Detect which cell encompasses the target text, then output its [X, Y] center coordinate. 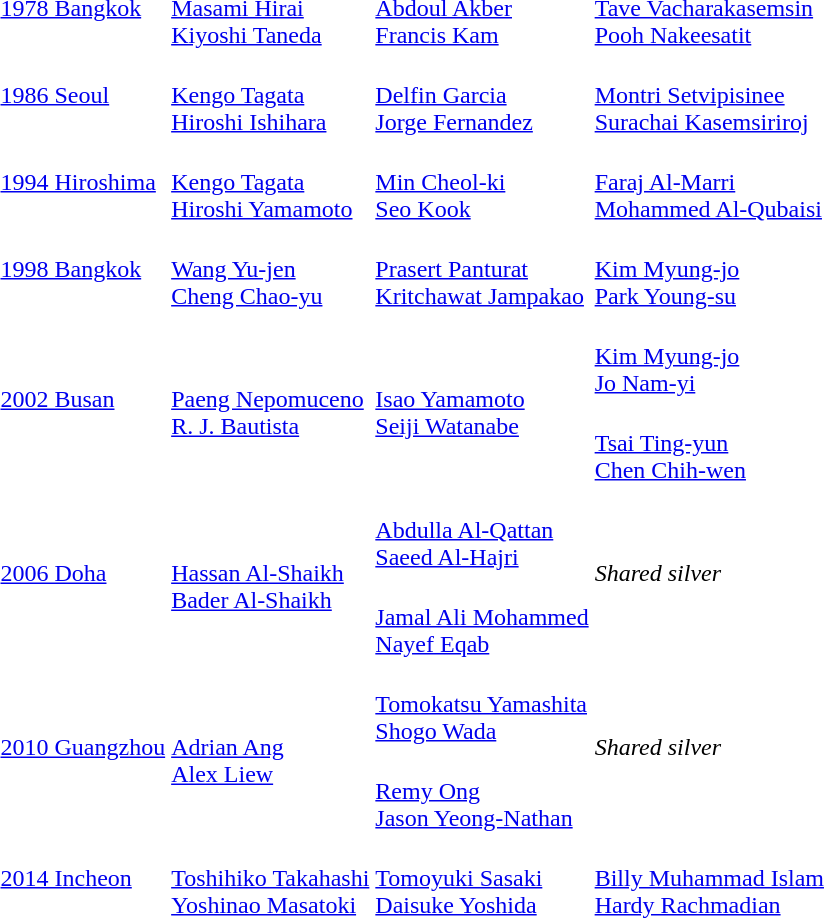
Hassan Al-ShaikhBader Al-Shaikh [270, 574]
Wang Yu-jenCheng Chao-yu [270, 269]
Prasert PanturatKritchawat Jampakao [482, 269]
Min Cheol-kiSeo Kook [482, 182]
Delfin GarciaJorge Fernandez [482, 95]
Adrian AngAlex Liew [270, 748]
Jamal Ali MohammedNayef Eqab [482, 617]
Abdulla Al-QattanSaeed Al-Hajri [482, 530]
Kengo TagataHiroshi Ishihara [270, 95]
Isao YamamotoSeiji Watanabe [482, 400]
Tomokatsu YamashitaShogo Wada [482, 704]
Remy OngJason Yeong-Nathan [482, 791]
Kengo TagataHiroshi Yamamoto [270, 182]
Paeng NepomucenoR. J. Bautista [270, 400]
